Search for the cell housing the specified text and yield its [x, y] center coordinate. 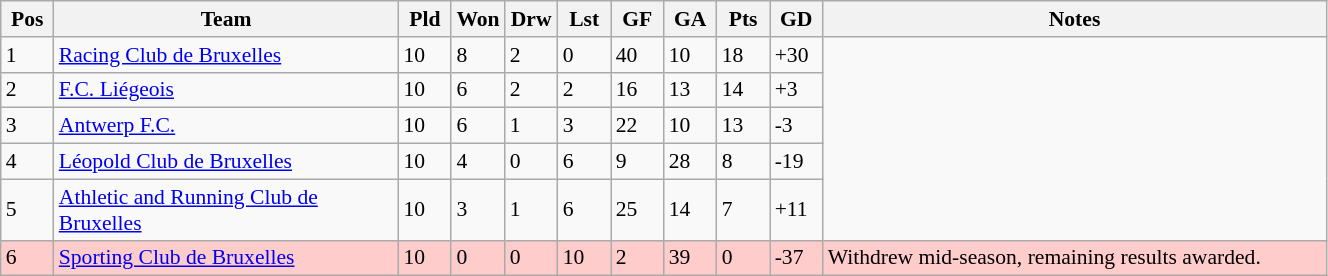
Withdrew mid-season, remaining results awarded. [1075, 258]
7 [744, 210]
+11 [796, 210]
5 [28, 210]
22 [638, 126]
Pts [744, 19]
Sporting Club de Bruxelles [226, 258]
39 [690, 258]
Lst [584, 19]
40 [638, 55]
Notes [1075, 19]
Team [226, 19]
+3 [796, 90]
GD [796, 19]
28 [690, 162]
-3 [796, 126]
Pld [424, 19]
Athletic and Running Club de Bruxelles [226, 210]
16 [638, 90]
Antwerp F.C. [226, 126]
18 [744, 55]
GA [690, 19]
-37 [796, 258]
F.C. Liégeois [226, 90]
GF [638, 19]
25 [638, 210]
Racing Club de Bruxelles [226, 55]
Pos [28, 19]
Léopold Club de Bruxelles [226, 162]
-19 [796, 162]
Won [478, 19]
+30 [796, 55]
9 [638, 162]
Drw [532, 19]
